Determine the [x, y] coordinate at the center of the cell enclosing the given text.  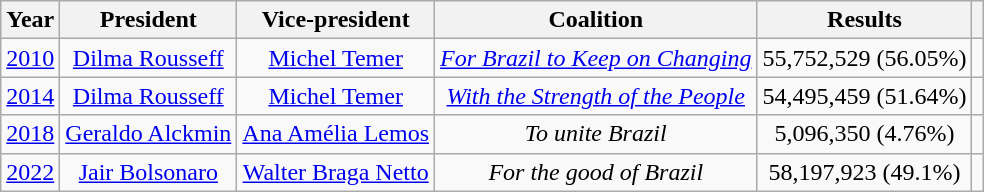
Jair Bolsonaro [148, 172]
Vice-president [336, 20]
2022 [30, 172]
2018 [30, 134]
Ana Amélia Lemos [336, 134]
54,495,459 (51.64%) [864, 96]
2014 [30, 96]
5,096,350 (4.76%) [864, 134]
55,752,529 (56.05%) [864, 58]
For the good of Brazil [596, 172]
President [148, 20]
To unite Brazil [596, 134]
Geraldo Alckmin [148, 134]
For Brazil to Keep on Changing [596, 58]
Walter Braga Netto [336, 172]
58,197,923 (49.1%) [864, 172]
2010 [30, 58]
With the Strength of the People [596, 96]
Coalition [596, 20]
Results [864, 20]
Year [30, 20]
